Search for the cell housing the specified text and yield its [X, Y] center coordinate. 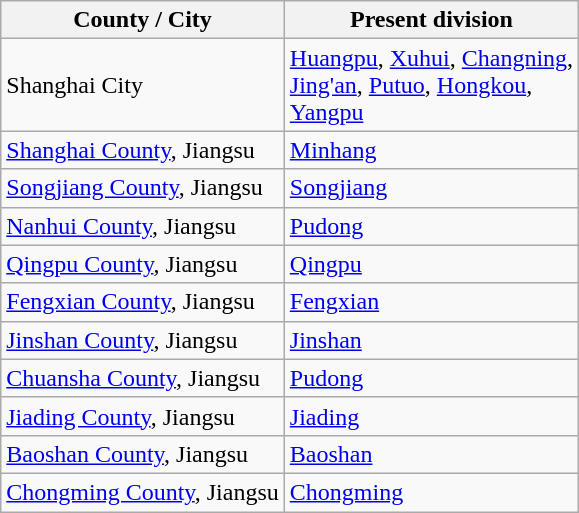
Baoshan [431, 454]
Jinshan [431, 340]
Chongming County, Jiangsu [143, 492]
Huangpu, Xuhui, Changning,Jing'an, Putuo, Hongkou,Yangpu [431, 85]
Fengxian County, Jiangsu [143, 302]
Shanghai City [143, 85]
Chuansha County, Jiangsu [143, 378]
Jiading County, Jiangsu [143, 416]
Fengxian [431, 302]
Songjiang [431, 188]
Jinshan County, Jiangsu [143, 340]
Baoshan County, Jiangsu [143, 454]
Chongming [431, 492]
Jiading [431, 416]
Qingpu County, Jiangsu [143, 264]
Minhang [431, 150]
County / City [143, 20]
Present division [431, 20]
Shanghai County, Jiangsu [143, 150]
Songjiang County, Jiangsu [143, 188]
Nanhui County, Jiangsu [143, 226]
Qingpu [431, 264]
